Scan for the cell matching the given text and deliver its [X, Y] coordinate at center. 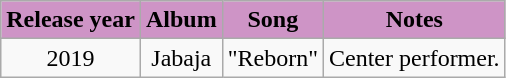
Song [272, 20]
Release year [71, 20]
Notes [414, 20]
Jabaja [181, 58]
Center performer. [414, 58]
Album [181, 20]
"Reborn" [272, 58]
2019 [71, 58]
